Locate the cell with the specified text and output its (X, Y) center coordinate. 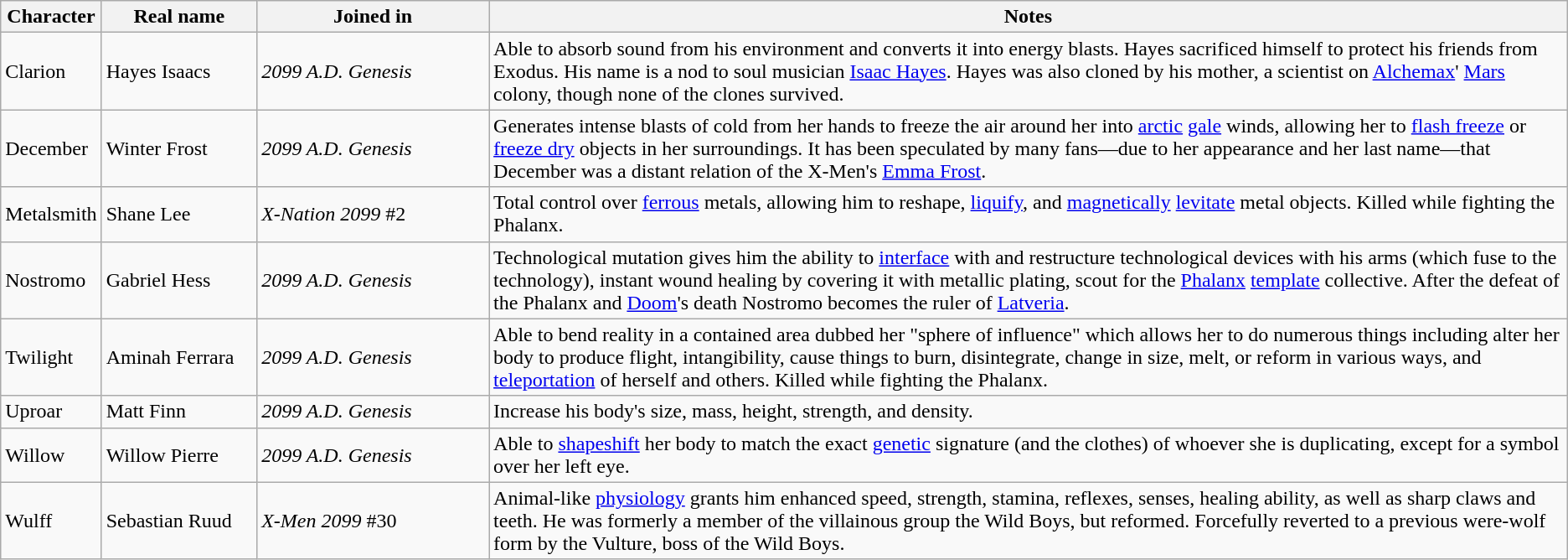
Uproar (51, 412)
Twilight (51, 357)
Aminah Ferrara (179, 357)
Metalsmith (51, 215)
X-Men 2099 #30 (374, 521)
Gabriel Hess (179, 280)
Real name (179, 17)
Wulff (51, 521)
Matt Finn (179, 412)
Winter Frost (179, 148)
Clarion (51, 71)
December (51, 148)
Shane Lee (179, 215)
Hayes Isaacs (179, 71)
Joined in (374, 17)
Total control over ferrous metals, allowing him to reshape, liquify, and magnetically levitate metal objects. Killed while fighting the Phalanx. (1029, 215)
Notes (1029, 17)
Increase his body's size, mass, height, strength, and density. (1029, 412)
X-Nation 2099 #2 (374, 215)
Willow (51, 454)
Sebastian Ruud (179, 521)
Character (51, 17)
Willow Pierre (179, 454)
Nostromo (51, 280)
